Locate the cell with the specified text and output its [x, y] center coordinate. 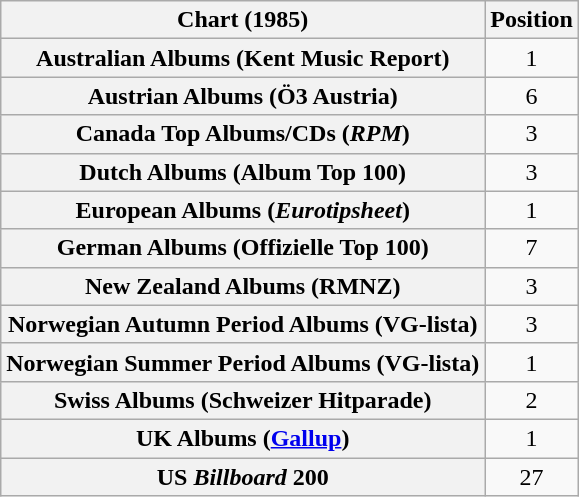
Position [532, 20]
European Albums (Eurotipsheet) [243, 210]
Norwegian Autumn Period Albums (VG-lista) [243, 324]
Canada Top Albums/CDs (RPM) [243, 134]
Austrian Albums (Ö3 Austria) [243, 96]
6 [532, 96]
New Zealand Albums (RMNZ) [243, 286]
US Billboard 200 [243, 477]
Australian Albums (Kent Music Report) [243, 58]
27 [532, 477]
UK Albums (Gallup) [243, 438]
2 [532, 400]
Chart (1985) [243, 20]
7 [532, 248]
Norwegian Summer Period Albums (VG-lista) [243, 362]
Swiss Albums (Schweizer Hitparade) [243, 400]
Dutch Albums (Album Top 100) [243, 172]
German Albums (Offizielle Top 100) [243, 248]
